From the cell containing the given text, extract its center point as [x, y] coordinate. 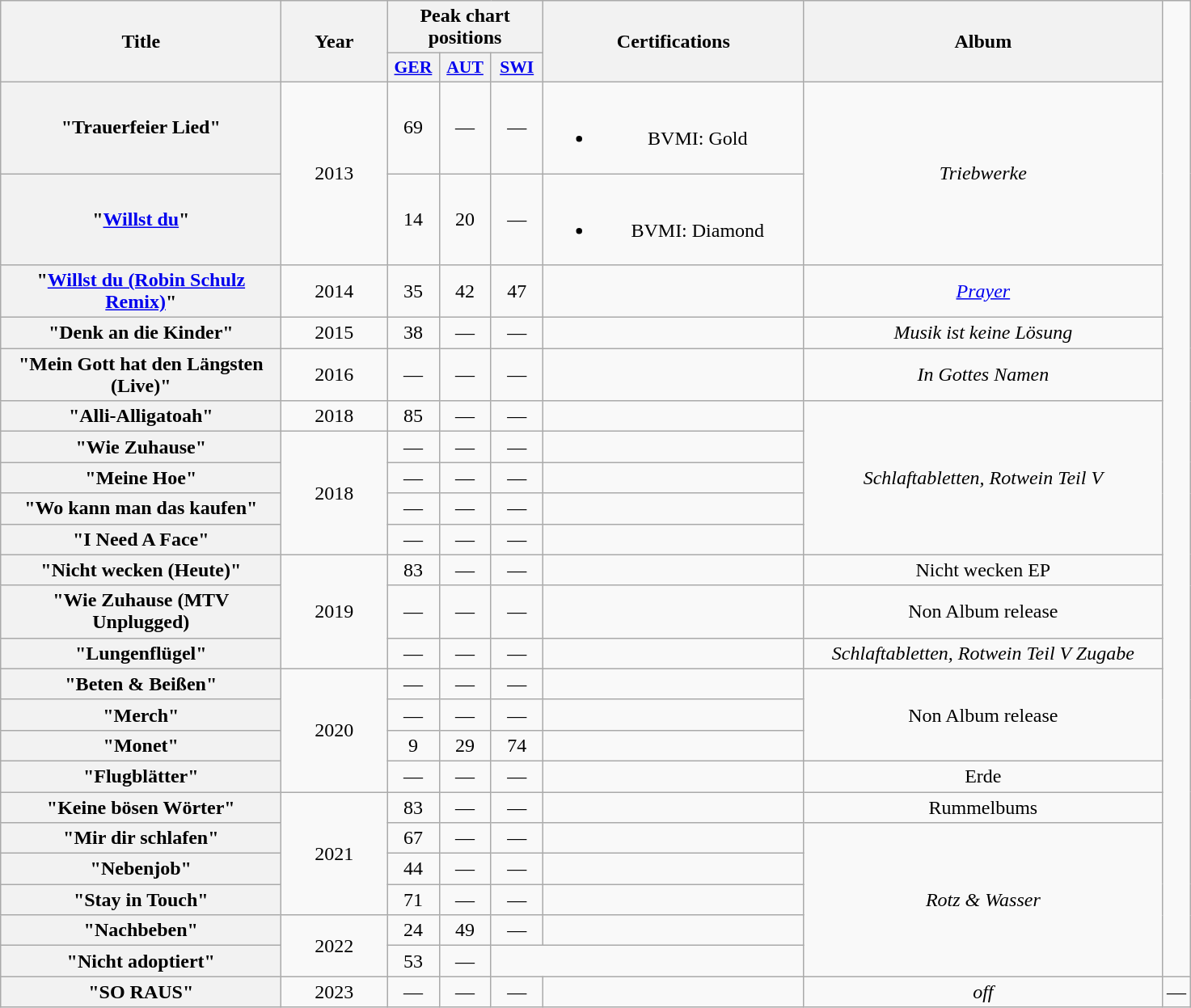
"Flugblätter" [141, 776]
"SO RAUS" [141, 992]
2016 [335, 375]
Nicht wecken EP [983, 570]
71 [413, 900]
Schlaftabletten, Rotwein Teil V Zugabe [983, 653]
"Wie Zuhause" [141, 447]
Schlaftabletten, Rotwein Teil V [983, 478]
"Nachbeben" [141, 930]
2013 [335, 173]
GER [413, 68]
"Meine Hoe" [141, 478]
2014 [335, 291]
2023 [335, 992]
"I Need A Face" [141, 539]
44 [413, 869]
Certifications [673, 42]
"Willst du (Robin Schulz Remix)" [141, 291]
Prayer [983, 291]
off [983, 992]
SWI [517, 68]
2019 [335, 611]
2015 [335, 333]
Title [141, 42]
BVMI: Gold [673, 128]
Musik ist keine Lösung [983, 333]
47 [517, 291]
20 [465, 218]
42 [465, 291]
2020 [335, 730]
49 [465, 930]
"Nicht adoptiert" [141, 961]
"Willst du" [141, 218]
35 [413, 291]
67 [413, 838]
Rotz & Wasser [983, 900]
Triebwerke [983, 173]
"Wo kann man das kaufen" [141, 508]
BVMI: Diamond [673, 218]
In Gottes Namen [983, 375]
Year [335, 42]
"Alli-Alligatoah" [141, 416]
Peak chart positions [465, 27]
"Monet" [141, 745]
Album [983, 42]
"Mir dir schlafen" [141, 838]
"Beten & Beißen" [141, 684]
"Lungenflügel" [141, 653]
"Merch" [141, 715]
"Wie Zuhause (MTV Unplugged) [141, 611]
AUT [465, 68]
85 [413, 416]
24 [413, 930]
38 [413, 333]
Rummelbums [983, 808]
"Mein Gott hat den Längsten (Live)" [141, 375]
74 [517, 745]
14 [413, 218]
"Keine bösen Wörter" [141, 808]
9 [413, 745]
Erde [983, 776]
"Nicht wecken (Heute)" [141, 570]
"Denk an die Kinder" [141, 333]
2021 [335, 854]
"Trauerfeier Lied" [141, 128]
53 [413, 961]
29 [465, 745]
"Nebenjob" [141, 869]
2022 [335, 946]
69 [413, 128]
"Stay in Touch" [141, 900]
